Find where the given text appears and provide that cell's center as (X, Y) coordinate. 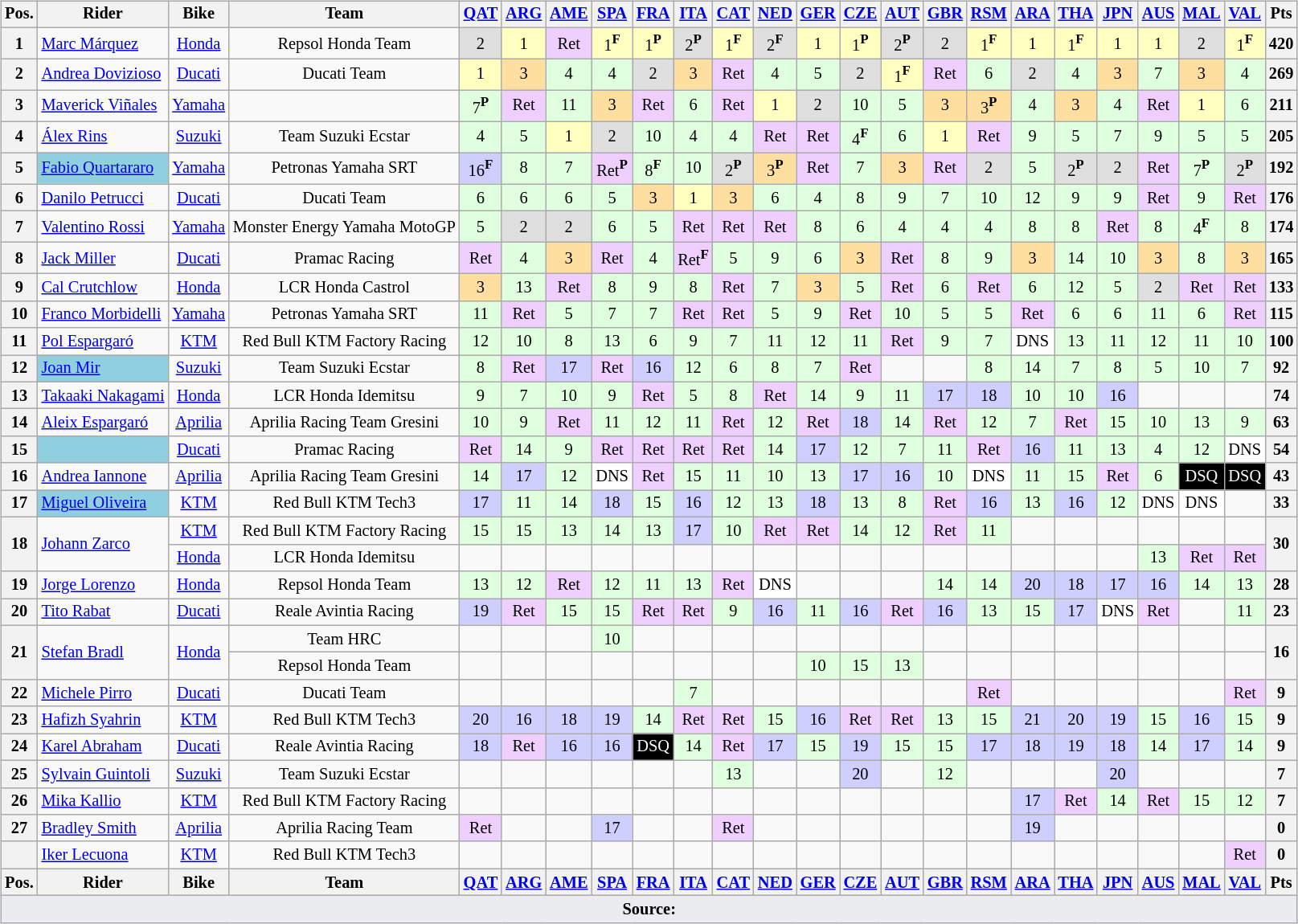
25 (19, 774)
Andrea Dovizioso (103, 74)
63 (1281, 423)
165 (1281, 259)
Maverick Viñales (103, 106)
176 (1281, 198)
Pol Espargaró (103, 341)
192 (1281, 169)
133 (1281, 288)
115 (1281, 314)
Jack Miller (103, 259)
Miguel Oliveira (103, 504)
Cal Crutchlow (103, 288)
16F (481, 169)
Johann Zarco (103, 545)
Monster Energy Yamaha MotoGP (344, 227)
RetP (612, 169)
Valentino Rossi (103, 227)
Mika Kallio (103, 801)
Hafizh Syahrin (103, 720)
92 (1281, 369)
Michele Pirro (103, 693)
Danilo Petrucci (103, 198)
22 (19, 693)
Bradley Smith (103, 828)
Jorge Lorenzo (103, 585)
Franco Morbidelli (103, 314)
2F (775, 43)
24 (19, 747)
174 (1281, 227)
Takaaki Nakagami (103, 395)
43 (1281, 476)
Fabio Quartararo (103, 169)
Tito Rabat (103, 611)
Sylvain Guintoli (103, 774)
27 (19, 828)
74 (1281, 395)
Karel Abraham (103, 747)
420 (1281, 43)
Joan Mir (103, 369)
28 (1281, 585)
Aprilia Racing Team (344, 828)
Marc Márquez (103, 43)
211 (1281, 106)
8F (653, 169)
30 (1281, 545)
26 (19, 801)
Andrea Iannone (103, 476)
Iker Lecuona (103, 855)
RetF (693, 259)
Aleix Espargaró (103, 423)
269 (1281, 74)
54 (1281, 450)
205 (1281, 137)
Team HRC (344, 639)
Source: (649, 910)
100 (1281, 341)
LCR Honda Castrol (344, 288)
Álex Rins (103, 137)
33 (1281, 504)
Stefan Bradl (103, 652)
